From the cell containing the given text, extract its center point as [x, y] coordinate. 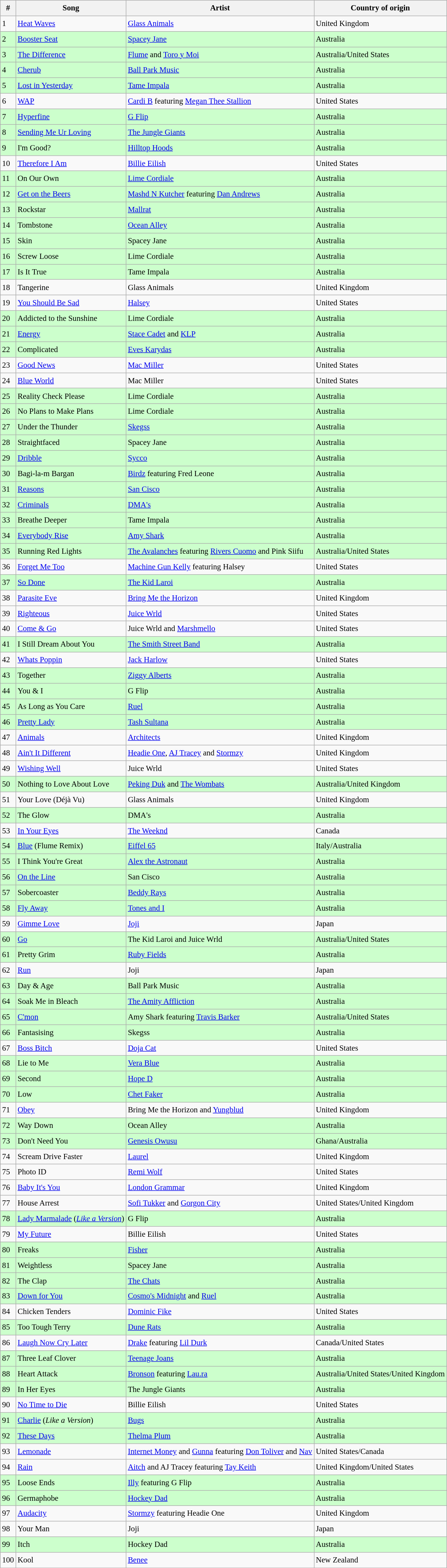
100 [8, 1560]
96 [8, 1498]
Cosmo's Midnight and Ruel [220, 1296]
24 [8, 380]
64 [8, 1001]
Criminals [71, 505]
Down for You [71, 1296]
5 [8, 86]
Stace Cadet and KLP [220, 334]
27 [8, 427]
The Kid Laroi and Juice Wrld [220, 939]
Kool [71, 1560]
WAP [71, 101]
Eiffel 65 [220, 846]
Teenage Joans [220, 1358]
Day & Age [71, 986]
My Future [71, 1234]
Loose Ends [71, 1482]
Benee [220, 1560]
84 [8, 1312]
Hyperfine [71, 116]
13 [8, 210]
80 [8, 1250]
Illy featuring G Flip [220, 1482]
Go [71, 939]
Your Love (Déjà Vu) [71, 800]
53 [8, 831]
Laugh Now Cry Later [71, 1343]
The Weeknd [220, 831]
Ruby Fields [220, 955]
37 [8, 582]
The Smith Street Band [220, 645]
Rain [71, 1467]
14 [8, 225]
Chet Faker [220, 1094]
Second [71, 1079]
62 [8, 970]
Thelma Plum [220, 1436]
77 [8, 1203]
63 [8, 986]
44 [8, 691]
Screw Loose [71, 256]
Ain't It Different [71, 753]
Soak Me in Bleach [71, 1001]
28 [8, 443]
58 [8, 909]
The Chats [220, 1281]
Weightless [71, 1265]
57 [8, 893]
Country of origin [380, 8]
89 [8, 1390]
# [8, 8]
11 [8, 179]
In Her Eyes [71, 1390]
90 [8, 1405]
Ghana/Australia [380, 1141]
71 [8, 1110]
75 [8, 1172]
34 [8, 536]
Aitch and AJ Tracey featuring Tay Keith [220, 1467]
86 [8, 1343]
Chicken Tenders [71, 1312]
Lost in Yesterday [71, 86]
49 [8, 769]
7 [8, 116]
As Long as You Care [71, 706]
Fisher [220, 1250]
Way Down [71, 1125]
21 [8, 334]
16 [8, 256]
32 [8, 505]
19 [8, 303]
Jack Harlow [220, 660]
Genesis Owusu [220, 1141]
Audacity [71, 1514]
These Days [71, 1436]
22 [8, 349]
93 [8, 1451]
Baby It's You [71, 1188]
45 [8, 706]
Heat Waves [71, 24]
On Our Own [71, 179]
6 [8, 101]
15 [8, 241]
Drake featuring Lil Durk [220, 1343]
Lemonade [71, 1451]
67 [8, 1048]
The Kid Laroi [220, 582]
Freaks [71, 1250]
C'mon [71, 1017]
Everybody Rise [71, 536]
The Glow [71, 815]
48 [8, 753]
39 [8, 613]
Nothing to Love About Love [71, 784]
Forget Me Too [71, 567]
House Arrest [71, 1203]
82 [8, 1281]
70 [8, 1094]
52 [8, 815]
Artist [220, 8]
Birdz featuring Fred Leone [220, 474]
You Should Be Sad [71, 303]
12 [8, 194]
Italy/Australia [380, 846]
United States/Canada [380, 1451]
56 [8, 877]
Dominic Fike [220, 1312]
Tangerine [71, 288]
Tombstone [71, 225]
18 [8, 288]
Boss Bitch [71, 1048]
74 [8, 1157]
85 [8, 1327]
Low [71, 1094]
Tones and I [220, 909]
Sobercoaster [71, 893]
You & I [71, 691]
88 [8, 1374]
Juice Wrld and Marshmello [220, 629]
Gimme Love [71, 924]
Blue World [71, 380]
38 [8, 598]
65 [8, 1017]
66 [8, 1033]
The Difference [71, 55]
Pretty Grim [71, 955]
42 [8, 660]
1 [8, 24]
69 [8, 1079]
I'm Good? [71, 148]
Dribble [71, 458]
40 [8, 629]
Together [71, 676]
Mashd N Kutcher featuring Dan Andrews [220, 194]
Too Tough Terry [71, 1327]
Hilltop Hoods [220, 148]
Germaphobe [71, 1498]
87 [8, 1358]
98 [8, 1529]
Remi Wolf [220, 1172]
60 [8, 939]
Come & Go [71, 629]
Scream Drive Faster [71, 1157]
Machine Gun Kelly featuring Halsey [220, 567]
Fly Away [71, 909]
Addicted to the Sunshine [71, 319]
Energy [71, 334]
Booster Seat [71, 40]
Bring Me the Horizon [220, 598]
2 [8, 40]
Amy Shark [220, 536]
Bring Me the Horizon and Yungblud [220, 1110]
I Think You're Great [71, 861]
Reality Check Please [71, 396]
78 [8, 1218]
54 [8, 846]
Righteous [71, 613]
The Clap [71, 1281]
43 [8, 676]
72 [8, 1125]
47 [8, 737]
Beddy Rays [220, 893]
Fantasising [71, 1033]
Parasite Eve [71, 598]
Get on the Beers [71, 194]
Laurel [220, 1157]
99 [8, 1545]
Straightfaced [71, 443]
68 [8, 1064]
Hope D [220, 1079]
4 [8, 70]
Internet Money and Gunna featuring Don Toliver and Nav [220, 1451]
Photo ID [71, 1172]
Whats Poppin [71, 660]
46 [8, 722]
No Time to Die [71, 1405]
Good News [71, 365]
Bugs [220, 1421]
Song [71, 8]
Architects [220, 737]
Ruel [220, 706]
Running Red Lights [71, 552]
73 [8, 1141]
Australia/United Kingdom [380, 784]
79 [8, 1234]
I Still Dream About You [71, 645]
51 [8, 800]
Skin [71, 241]
83 [8, 1296]
Three Leaf Clover [71, 1358]
Wishing Well [71, 769]
Sending Me Ur Loving [71, 132]
Dune Rats [220, 1327]
Don't Need You [71, 1141]
Amy Shark featuring Travis Barker [220, 1017]
Stormzy featuring Headie One [220, 1514]
Tash Sultana [220, 722]
Charlie (Like a Version) [71, 1421]
Cherub [71, 70]
Animals [71, 737]
Sycco [220, 458]
31 [8, 489]
On the Line [71, 877]
Lady Marmalade (Like a Version) [71, 1218]
Therefore I Am [71, 164]
Canada [380, 831]
No Plans to Make Plans [71, 412]
Headie One, AJ Tracey and Stormzy [220, 753]
Blue (Flume Remix) [71, 846]
Your Man [71, 1529]
Mallrat [220, 210]
Heart Attack [71, 1374]
Cardi B featuring Megan Thee Stallion [220, 101]
Obey [71, 1110]
55 [8, 861]
Ziggy Alberts [220, 676]
59 [8, 924]
Bagi-la-m Bargan [71, 474]
29 [8, 458]
Doja Cat [220, 1048]
Alex the Astronaut [220, 861]
Eves Karydas [220, 349]
United States/United Kingdom [380, 1203]
41 [8, 645]
Flume and Toro y Moi [220, 55]
Reasons [71, 489]
Pretty Lady [71, 722]
Is It True [71, 272]
36 [8, 567]
Australia/United States/United Kingdom [380, 1374]
30 [8, 474]
17 [8, 272]
81 [8, 1265]
Complicated [71, 349]
23 [8, 365]
20 [8, 319]
61 [8, 955]
Peking Duk and The Wombats [220, 784]
Halsey [220, 303]
76 [8, 1188]
94 [8, 1467]
Rockstar [71, 210]
Breathe Deeper [71, 520]
92 [8, 1436]
Run [71, 970]
10 [8, 164]
95 [8, 1482]
Lie to Me [71, 1064]
26 [8, 412]
Bronson featuring Lau.ra [220, 1374]
91 [8, 1421]
8 [8, 132]
9 [8, 148]
New Zealand [380, 1560]
Canada/United States [380, 1343]
Vera Blue [220, 1064]
97 [8, 1514]
50 [8, 784]
35 [8, 552]
London Grammar [220, 1188]
3 [8, 55]
The Amity Affliction [220, 1001]
Sofi Tukker and Gorgon City [220, 1203]
The Avalanches featuring Rivers Cuomo and Pink Siifu [220, 552]
Under the Thunder [71, 427]
Itch [71, 1545]
In Your Eyes [71, 831]
United Kingdom/United States [380, 1467]
So Done [71, 582]
25 [8, 396]
33 [8, 520]
